Search for the cell housing the specified text and yield its (x, y) center coordinate. 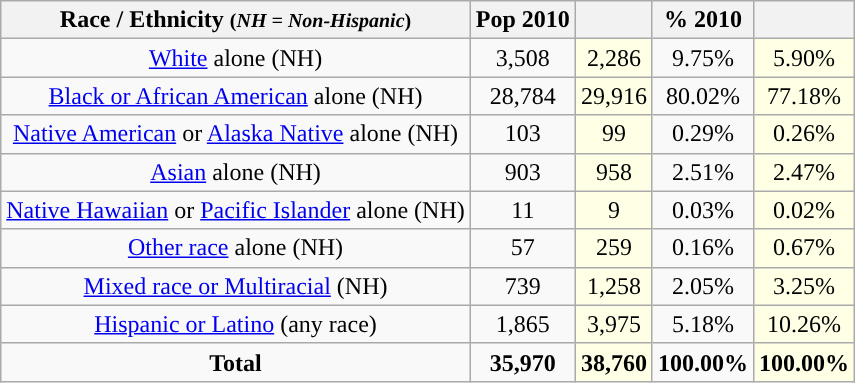
5.90% (804, 58)
9.75% (702, 58)
Mixed race or Multiracial (NH) (236, 286)
77.18% (804, 96)
5.18% (702, 324)
0.67% (804, 248)
958 (614, 172)
11 (522, 210)
2.47% (804, 172)
38,760 (614, 362)
Race / Ethnicity (NH = Non-Hispanic) (236, 20)
1,865 (522, 324)
0.02% (804, 210)
3,508 (522, 58)
Native Hawaiian or Pacific Islander alone (NH) (236, 210)
Other race alone (NH) (236, 248)
259 (614, 248)
Native American or Alaska Native alone (NH) (236, 134)
2.51% (702, 172)
0.26% (804, 134)
10.26% (804, 324)
0.03% (702, 210)
Asian alone (NH) (236, 172)
28,784 (522, 96)
903 (522, 172)
99 (614, 134)
0.29% (702, 134)
57 (522, 248)
0.16% (702, 248)
Total (236, 362)
White alone (NH) (236, 58)
3.25% (804, 286)
Hispanic or Latino (any race) (236, 324)
2.05% (702, 286)
35,970 (522, 362)
Black or African American alone (NH) (236, 96)
103 (522, 134)
% 2010 (702, 20)
2,286 (614, 58)
29,916 (614, 96)
3,975 (614, 324)
9 (614, 210)
Pop 2010 (522, 20)
739 (522, 286)
80.02% (702, 96)
1,258 (614, 286)
